Detect which cell encompasses the target text, then output its [X, Y] center coordinate. 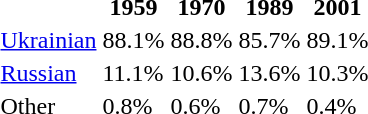
85.7% [270, 40]
88.1% [134, 40]
11.1% [134, 73]
13.6% [270, 73]
88.8% [202, 40]
10.6% [202, 73]
